Output the (X, Y) coordinate of the center of the cell containing the given text.  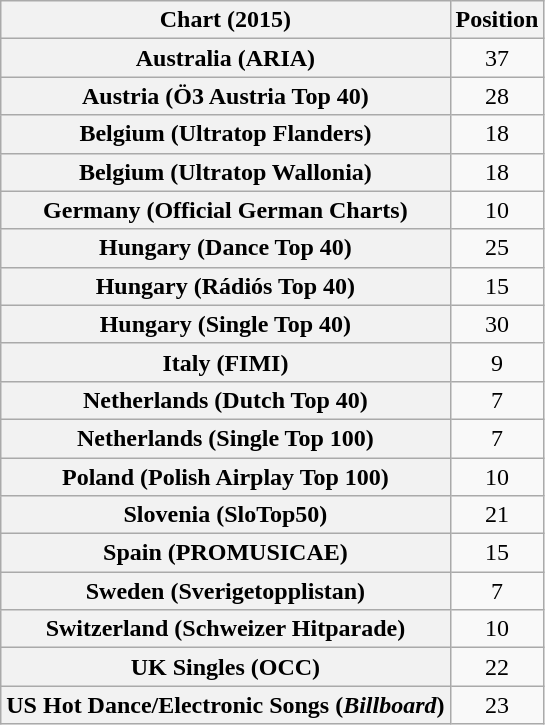
25 (497, 248)
Chart (2015) (226, 20)
Hungary (Rádiós Top 40) (226, 286)
US Hot Dance/Electronic Songs (Billboard) (226, 705)
Hungary (Single Top 40) (226, 324)
21 (497, 515)
30 (497, 324)
Austria (Ö3 Austria Top 40) (226, 96)
Belgium (Ultratop Flanders) (226, 134)
Sweden (Sverigetopplistan) (226, 591)
Germany (Official German Charts) (226, 210)
Hungary (Dance Top 40) (226, 248)
Netherlands (Dutch Top 40) (226, 400)
Spain (PROMUSICAE) (226, 553)
23 (497, 705)
28 (497, 96)
Belgium (Ultratop Wallonia) (226, 172)
Italy (FIMI) (226, 362)
Switzerland (Schweizer Hitparade) (226, 629)
9 (497, 362)
UK Singles (OCC) (226, 667)
Poland (Polish Airplay Top 100) (226, 477)
Slovenia (SloTop50) (226, 515)
Netherlands (Single Top 100) (226, 438)
Position (497, 20)
22 (497, 667)
Australia (ARIA) (226, 58)
37 (497, 58)
